Return the (x, y) coordinate for the center point of the cell that contains the specified text.  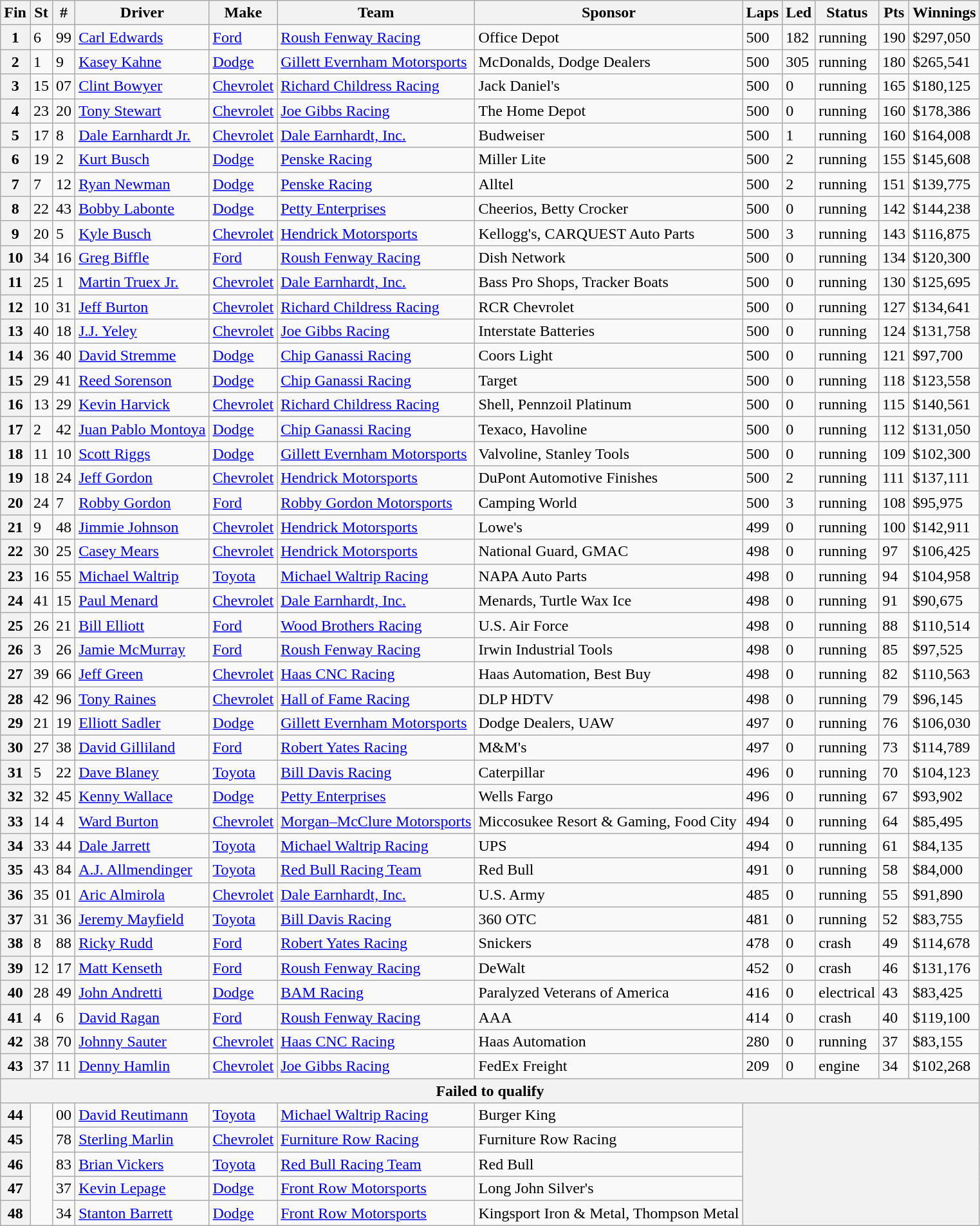
$96,145 (945, 698)
$83,425 (945, 992)
Jeff Gordon (142, 478)
416 (763, 992)
$114,678 (945, 943)
$95,975 (945, 503)
Texaco, Havoline (609, 429)
$140,561 (945, 405)
100 (894, 527)
481 (763, 919)
$114,789 (945, 748)
414 (763, 1017)
$104,123 (945, 772)
Team (376, 13)
U.S. Air Force (609, 625)
66 (64, 674)
07 (64, 86)
David Gilliland (142, 748)
109 (894, 454)
94 (894, 576)
Miller Lite (609, 160)
DLP HDTV (609, 698)
112 (894, 429)
Ward Burton (142, 821)
491 (763, 870)
478 (763, 943)
Clint Bowyer (142, 86)
360 OTC (609, 919)
Valvoline, Stanley Tools (609, 454)
St (41, 13)
Dish Network (609, 257)
Snickers (609, 943)
$91,890 (945, 895)
Jeremy Mayfield (142, 919)
BAM Racing (376, 992)
79 (894, 698)
499 (763, 527)
Haas Automation, Best Buy (609, 674)
Johnny Sauter (142, 1041)
209 (763, 1066)
73 (894, 748)
$137,111 (945, 478)
Burger King (609, 1115)
182 (799, 37)
Matt Kenseth (142, 968)
Jimmie Johnson (142, 527)
$131,758 (945, 331)
91 (894, 600)
Ryan Newman (142, 184)
The Home Depot (609, 111)
Kurt Busch (142, 160)
Kevin Lepage (142, 1189)
Ricky Rudd (142, 943)
Kevin Harvick (142, 405)
96 (64, 698)
99 (64, 37)
$131,176 (945, 968)
165 (894, 86)
Caterpillar (609, 772)
Sterling Marlin (142, 1140)
$93,902 (945, 797)
58 (894, 870)
$134,641 (945, 307)
AAA (609, 1017)
$178,386 (945, 111)
108 (894, 503)
$84,135 (945, 846)
Kellogg's, CARQUEST Auto Parts (609, 233)
$106,030 (945, 723)
Wood Brothers Racing (376, 625)
$164,008 (945, 135)
$84,000 (945, 870)
83 (64, 1164)
FedEx Freight (609, 1066)
Carl Edwards (142, 37)
Make (243, 13)
Michael Waltrip (142, 576)
Status (847, 13)
Aric Almirola (142, 895)
Denny Hamlin (142, 1066)
$142,911 (945, 527)
Cheerios, Betty Crocker (609, 209)
David Stremme (142, 356)
118 (894, 380)
$145,608 (945, 160)
67 (894, 797)
142 (894, 209)
Morgan–McClure Motorsports (376, 821)
Kasey Kahne (142, 62)
190 (894, 37)
Kyle Busch (142, 233)
Reed Sorenson (142, 380)
155 (894, 160)
115 (894, 405)
280 (763, 1041)
111 (894, 478)
121 (894, 356)
Fin (15, 13)
National Guard, GMAC (609, 552)
UPS (609, 846)
82 (894, 674)
Target (609, 380)
Sponsor (609, 13)
134 (894, 257)
Irwin Industrial Tools (609, 649)
$83,155 (945, 1041)
Tony Stewart (142, 111)
$119,100 (945, 1017)
$180,125 (945, 86)
$123,558 (945, 380)
Tony Raines (142, 698)
$110,514 (945, 625)
76 (894, 723)
00 (64, 1115)
DuPont Automotive Finishes (609, 478)
85 (894, 649)
Menards, Turtle Wax Ice (609, 600)
180 (894, 62)
130 (894, 282)
David Ragan (142, 1017)
485 (763, 895)
Paul Menard (142, 600)
52 (894, 919)
$125,695 (945, 282)
78 (64, 1140)
84 (64, 870)
$104,958 (945, 576)
J.J. Yeley (142, 331)
Robby Gordon Motorsports (376, 503)
Interstate Batteries (609, 331)
Office Depot (609, 37)
NAPA Auto Parts (609, 576)
RCR Chevrolet (609, 307)
$265,541 (945, 62)
$97,700 (945, 356)
Greg Biffle (142, 257)
Driver (142, 13)
$116,875 (945, 233)
Kenny Wallace (142, 797)
Jamie McMurray (142, 649)
Haas Automation (609, 1041)
Brian Vickers (142, 1164)
Shell, Pennzoil Platinum (609, 405)
DeWalt (609, 968)
Bass Pro Shops, Tracker Boats (609, 282)
143 (894, 233)
engine (847, 1066)
David Reutimann (142, 1115)
Jack Daniel's (609, 86)
$83,755 (945, 919)
127 (894, 307)
Dale Earnhardt Jr. (142, 135)
Dodge Dealers, UAW (609, 723)
U.S. Army (609, 895)
Jeff Green (142, 674)
Lowe's (609, 527)
Scott Riggs (142, 454)
$90,675 (945, 600)
Casey Mears (142, 552)
A.J. Allmendinger (142, 870)
electrical (847, 992)
$297,050 (945, 37)
124 (894, 331)
Dale Jarrett (142, 846)
Hall of Fame Racing (376, 698)
Dave Blaney (142, 772)
$144,238 (945, 209)
Budweiser (609, 135)
305 (799, 62)
01 (64, 895)
151 (894, 184)
47 (15, 1189)
$120,300 (945, 257)
$139,775 (945, 184)
Alltel (609, 184)
Juan Pablo Montoya (142, 429)
Led (799, 13)
Stanton Barrett (142, 1213)
$131,050 (945, 429)
John Andretti (142, 992)
Jeff Burton (142, 307)
Long John Silver's (609, 1189)
Camping World (609, 503)
Miccosukee Resort & Gaming, Food City (609, 821)
# (64, 13)
Coors Light (609, 356)
M&M's (609, 748)
$97,525 (945, 649)
Kingsport Iron & Metal, Thompson Metal (609, 1213)
Bobby Labonte (142, 209)
$85,495 (945, 821)
$106,425 (945, 552)
Wells Fargo (609, 797)
Paralyzed Veterans of America (609, 992)
McDonalds, Dodge Dealers (609, 62)
452 (763, 968)
Martin Truex Jr. (142, 282)
Laps (763, 13)
$102,268 (945, 1066)
$110,563 (945, 674)
97 (894, 552)
Winnings (945, 13)
$102,300 (945, 454)
61 (894, 846)
64 (894, 821)
Bill Elliott (142, 625)
Robby Gordon (142, 503)
Elliott Sadler (142, 723)
Failed to qualify (490, 1091)
Pts (894, 13)
